For the text-containing cell, return its midpoint in [x, y] coordinate format. 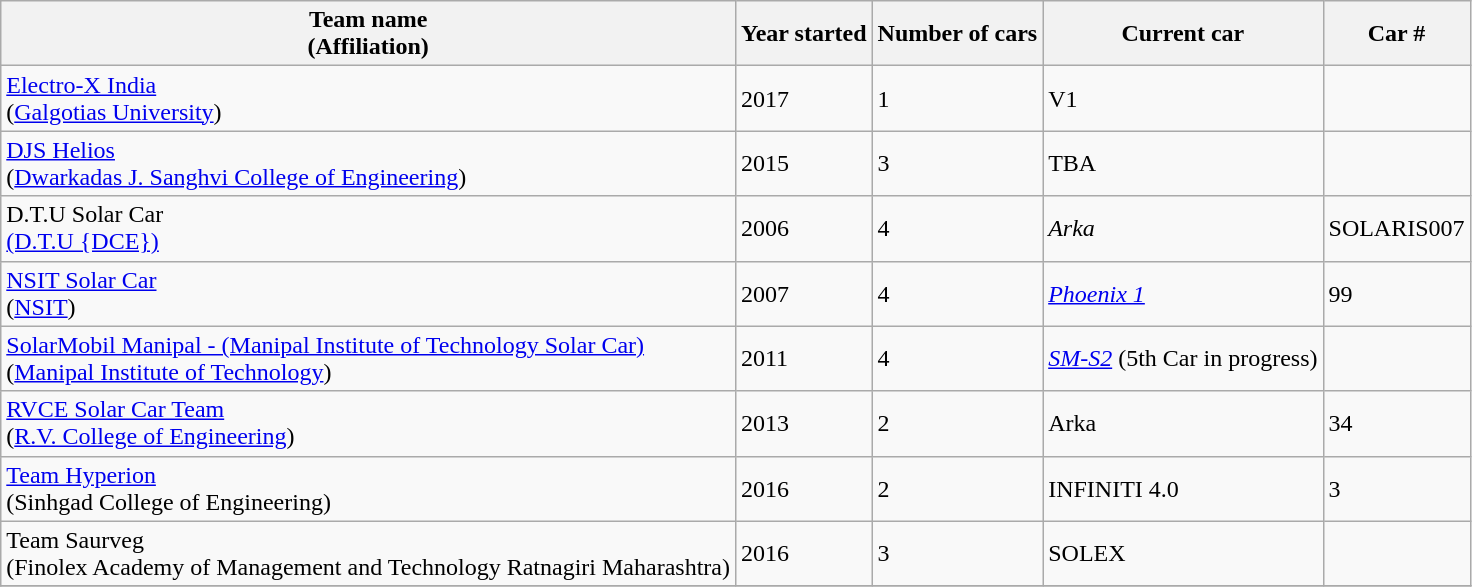
RVCE Solar Car Team(R.V. College of Engineering) [368, 424]
Phoenix 1 [1183, 294]
SolarMobil Manipal - (Manipal Institute of Technology Solar Car)(Manipal Institute of Technology) [368, 358]
Team Hyperion(Sinhgad College of Engineering) [368, 488]
Electro-X India(Galgotias University) [368, 98]
2017 [804, 98]
Team Saurveg(Finolex Academy of Management and Technology Ratnagiri Maharashtra) [368, 554]
TBA [1183, 164]
2013 [804, 424]
D.T.U Solar Car(D.T.U {DCE}) [368, 228]
SOLEX [1183, 554]
2015 [804, 164]
Number of cars [958, 34]
Year started [804, 34]
SM-S2 (5th Car in progress) [1183, 358]
NSIT Solar Car(NSIT) [368, 294]
DJS Helios(Dwarkadas J. Sanghvi College of Engineering) [368, 164]
Team name(Affiliation) [368, 34]
Car # [1396, 34]
2007 [804, 294]
SOLARIS007 [1396, 228]
1 [958, 98]
34 [1396, 424]
INFINITI 4.0 [1183, 488]
2006 [804, 228]
2011 [804, 358]
Current car [1183, 34]
99 [1396, 294]
V1 [1183, 98]
